Return the (X, Y) coordinate for the center point of the cell that contains the specified text.  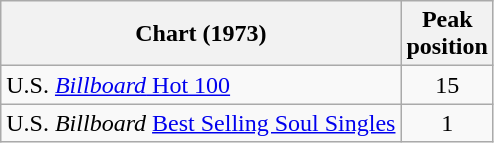
U.S. Billboard Best Selling Soul Singles (201, 123)
15 (447, 85)
1 (447, 123)
Peakposition (447, 34)
U.S. Billboard Hot 100 (201, 85)
Chart (1973) (201, 34)
